Determine the [X, Y] coordinate at the center of the cell enclosing the given text.  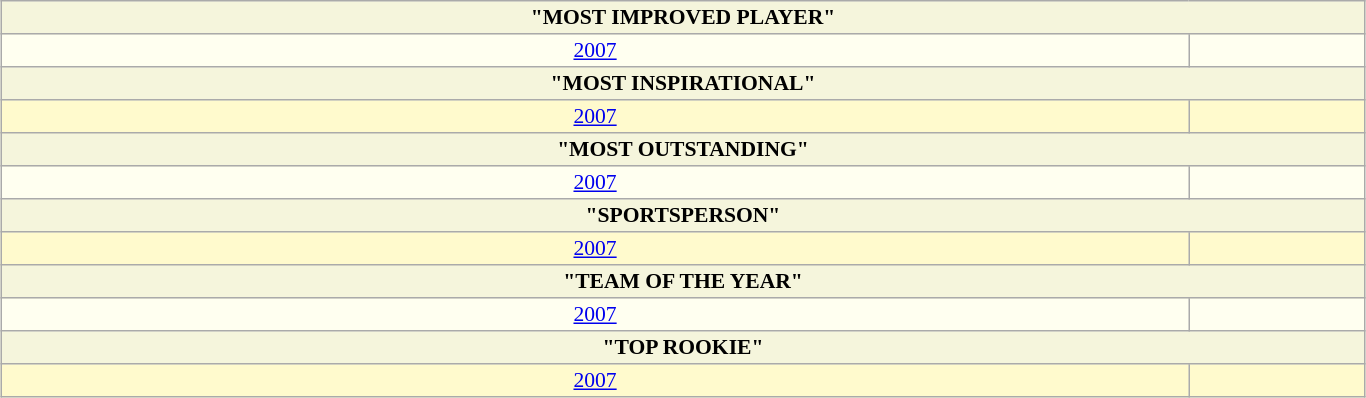
"MOST IMPROVED PLAYER" [683, 18]
"TOP ROOKIE" [683, 348]
"SPORTSPERSON" [683, 216]
"MOST INSPIRATIONAL" [683, 84]
"MOST OUTSTANDING" [683, 150]
"TEAM OF THE YEAR" [683, 282]
